Provide the [x, y] coordinate of the cell's center where the given text is located.  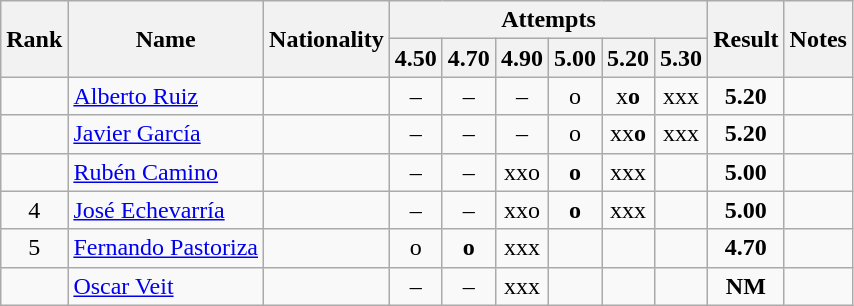
xo [628, 96]
4.90 [522, 58]
NM [746, 286]
Fernando Pastoriza [166, 248]
4 [34, 210]
Oscar Veit [166, 286]
Javier García [166, 134]
Result [746, 39]
5 [34, 248]
Attempts [548, 20]
Rubén Camino [166, 172]
Name [166, 39]
Alberto Ruiz [166, 96]
Notes [818, 39]
Nationality [327, 39]
5.30 [682, 58]
4.50 [416, 58]
José Echevarría [166, 210]
Rank [34, 39]
